Scan for the cell matching the given text and deliver its [X, Y] coordinate at center. 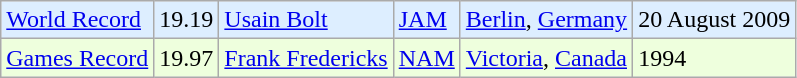
JAM [426, 20]
NAM [426, 58]
Games Record [78, 58]
19.19 [186, 20]
20 August 2009 [714, 20]
Victoria, Canada [546, 58]
World Record [78, 20]
Frank Fredericks [306, 58]
1994 [714, 58]
Berlin, Germany [546, 20]
19.97 [186, 58]
Usain Bolt [306, 20]
